From the cell containing the given text, extract its center point as (X, Y) coordinate. 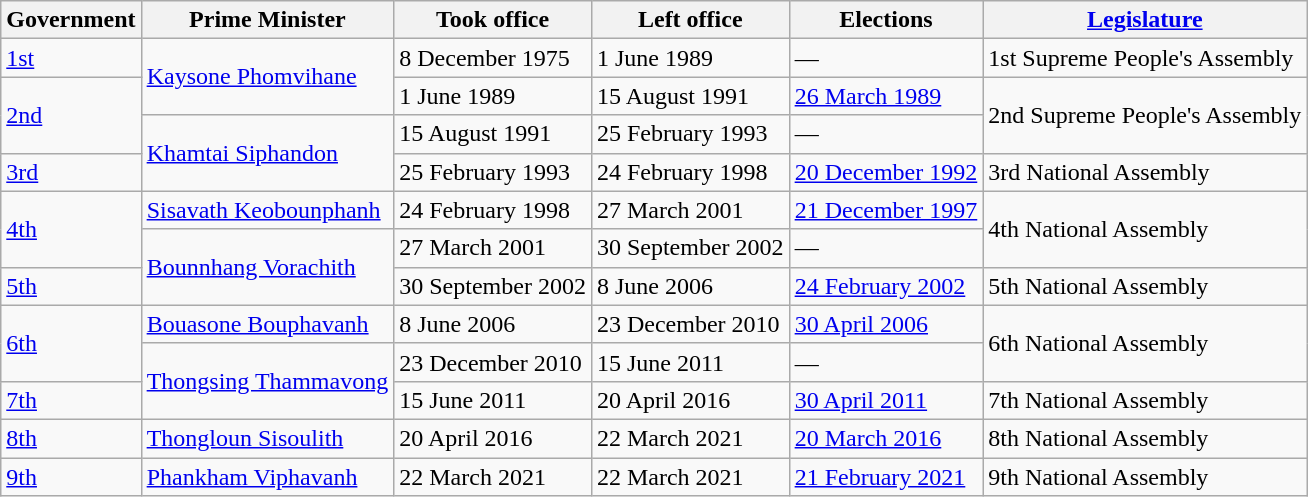
Sisavath Keobounphanh (268, 210)
9th (71, 477)
5th (71, 286)
2nd Supreme People's Assembly (1145, 115)
5th National Assembly (1145, 286)
9th National Assembly (1145, 477)
24 February 2002 (886, 286)
8th National Assembly (1145, 438)
4th (71, 229)
Kaysone Phomvihane (268, 77)
6th National Assembly (1145, 343)
2nd (71, 115)
8 December 1975 (493, 58)
1st Supreme People's Assembly (1145, 58)
Bounnhang Vorachith (268, 267)
6th (71, 343)
30 April 2006 (886, 324)
7th (71, 400)
20 March 2016 (886, 438)
8th (71, 438)
7th National Assembly (1145, 400)
4th National Assembly (1145, 229)
Thongsing Thammavong (268, 381)
30 April 2011 (886, 400)
Legislature (1145, 20)
Elections (886, 20)
Thongloun Sisoulith (268, 438)
21 December 1997 (886, 210)
Phankham Viphavanh (268, 477)
3rd National Assembly (1145, 172)
3rd (71, 172)
Government (71, 20)
Prime Minister (268, 20)
1st (71, 58)
Took office (493, 20)
Bouasone Bouphavanh (268, 324)
26 March 1989 (886, 96)
21 February 2021 (886, 477)
Left office (690, 20)
Khamtai Siphandon (268, 153)
20 December 1992 (886, 172)
